Return (X, Y) of the center of cell containing provided text 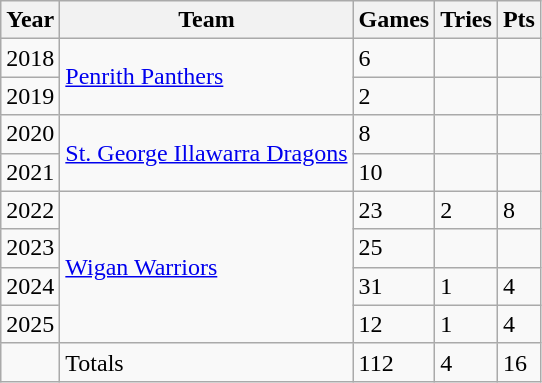
12 (394, 324)
25 (394, 248)
2022 (30, 210)
112 (394, 362)
Pts (518, 20)
2018 (30, 58)
16 (518, 362)
6 (394, 58)
2021 (30, 172)
Team (206, 20)
2025 (30, 324)
23 (394, 210)
Wigan Warriors (206, 267)
2023 (30, 248)
10 (394, 172)
2024 (30, 286)
31 (394, 286)
Totals (206, 362)
2019 (30, 96)
Year (30, 20)
St. George Illawarra Dragons (206, 153)
Games (394, 20)
Tries (466, 20)
2020 (30, 134)
Penrith Panthers (206, 77)
